Determine the [x, y] coordinate at the center of the cell enclosing the given text.  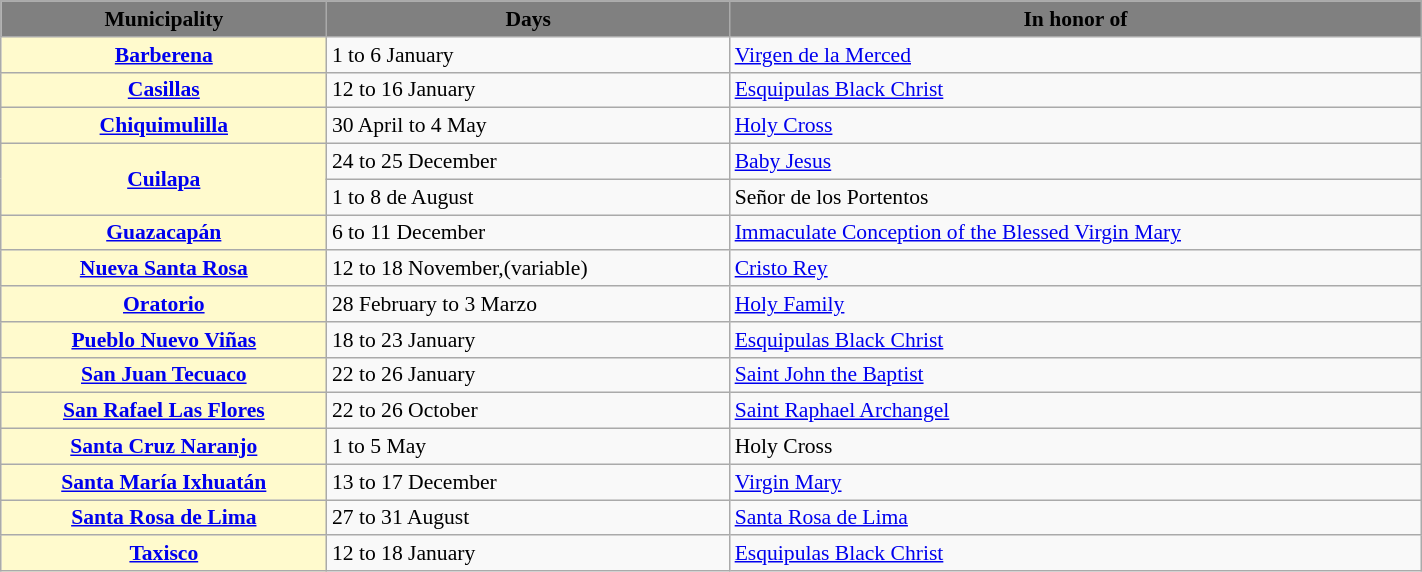
1 to 6 January [528, 55]
Santa Cruz Naranjo [164, 447]
Nueva Santa Rosa [164, 269]
Chiquimulilla [164, 126]
Virgin Mary [1076, 482]
22 to 26 January [528, 375]
Baby Jesus [1076, 162]
Saint John the Baptist [1076, 375]
27 to 31 August [528, 518]
13 to 17 December [528, 482]
18 to 23 January [528, 340]
1 to 5 May [528, 447]
22 to 26 October [528, 411]
12 to 18 January [528, 554]
6 to 11 December [528, 233]
Virgen de la Merced [1076, 55]
Saint Raphael Archangel [1076, 411]
Immaculate Conception of the Blessed Virgin Mary [1076, 233]
12 to 16 January [528, 90]
Municipality [164, 19]
Cristo Rey [1076, 269]
Days [528, 19]
Barberena [164, 55]
1 to 8 de August [528, 197]
24 to 25 December [528, 162]
Pueblo Nuevo Viñas [164, 340]
San Rafael Las Flores [164, 411]
Santa María Ixhuatán [164, 482]
Cuilapa [164, 180]
Casillas [164, 90]
Taxisco [164, 554]
30 April to 4 May [528, 126]
In honor of [1076, 19]
12 to 18 November,(variable) [528, 269]
Holy Family [1076, 304]
Oratorio [164, 304]
Guazacapán [164, 233]
San Juan Tecuaco [164, 375]
Señor de los Portentos [1076, 197]
28 February to 3 Marzo [528, 304]
